Scan for the cell matching the given text and deliver its (x, y) coordinate at center. 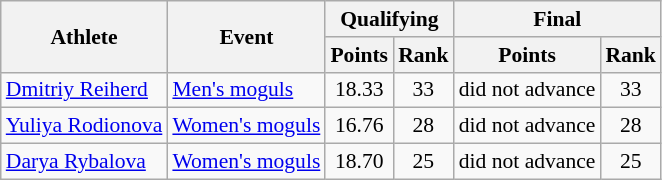
Athlete (84, 36)
18.70 (359, 162)
Final (558, 19)
Men's moguls (246, 90)
Dmitriy Reiherd (84, 90)
Event (246, 36)
Darya Rybalova (84, 162)
Yuliya Rodionova (84, 126)
Qualifying (389, 19)
16.76 (359, 126)
18.33 (359, 90)
